Search for the cell housing the specified text and yield its (X, Y) center coordinate. 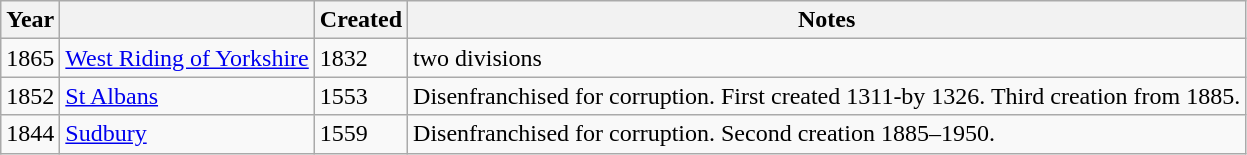
1844 (30, 134)
two divisions (827, 58)
West Riding of Yorkshire (187, 58)
Created (360, 20)
1553 (360, 96)
1865 (30, 58)
St Albans (187, 96)
Year (30, 20)
1852 (30, 96)
Disenfranchised for corruption. Second creation 1885–1950. (827, 134)
Sudbury (187, 134)
Disenfranchised for corruption. First created 1311-by 1326. Third creation from 1885. (827, 96)
Notes (827, 20)
1559 (360, 134)
1832 (360, 58)
